Return the [x, y] coordinate for the center point of the cell that contains the specified text.  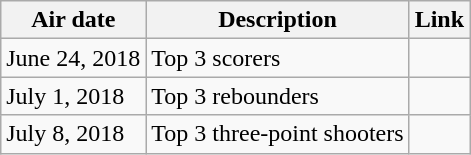
Air date [74, 20]
Top 3 rebounders [278, 96]
Top 3 three-point shooters [278, 134]
Description [278, 20]
July 8, 2018 [74, 134]
June 24, 2018 [74, 58]
Link [439, 20]
July 1, 2018 [74, 96]
Top 3 scorers [278, 58]
